Locate the cell with the specified text and output its (X, Y) center coordinate. 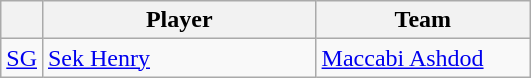
Team (423, 20)
SG (22, 58)
Player (179, 20)
Maccabi Ashdod (423, 58)
Sek Henry (179, 58)
